From the cell containing the given text, extract its center point as [x, y] coordinate. 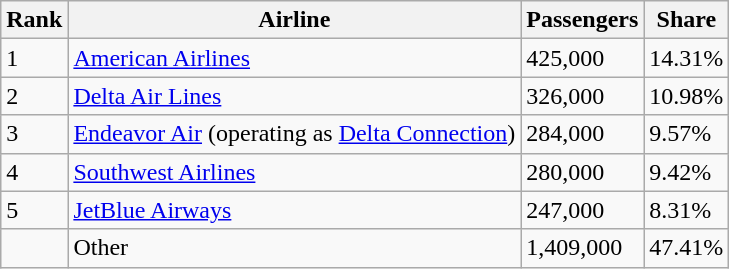
Delta Air Lines [294, 96]
American Airlines [294, 58]
9.42% [686, 172]
4 [34, 172]
326,000 [582, 96]
10.98% [686, 96]
1 [34, 58]
2 [34, 96]
Endeavor Air (operating as Delta Connection) [294, 134]
Rank [34, 20]
284,000 [582, 134]
425,000 [582, 58]
8.31% [686, 210]
Passengers [582, 20]
9.57% [686, 134]
47.41% [686, 248]
3 [34, 134]
5 [34, 210]
Southwest Airlines [294, 172]
JetBlue Airways [294, 210]
Other [294, 248]
280,000 [582, 172]
Share [686, 20]
14.31% [686, 58]
247,000 [582, 210]
1,409,000 [582, 248]
Airline [294, 20]
